Locate the cell with the specified text and output its [x, y] center coordinate. 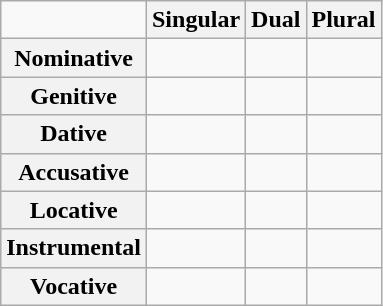
Genitive [74, 96]
Vocative [74, 286]
Dual [276, 20]
Dative [74, 134]
Locative [74, 210]
Accusative [74, 172]
Plural [344, 20]
Instrumental [74, 248]
Nominative [74, 58]
Singular [196, 20]
